Provide the [x, y] coordinate of the cell's center where the given text is located.  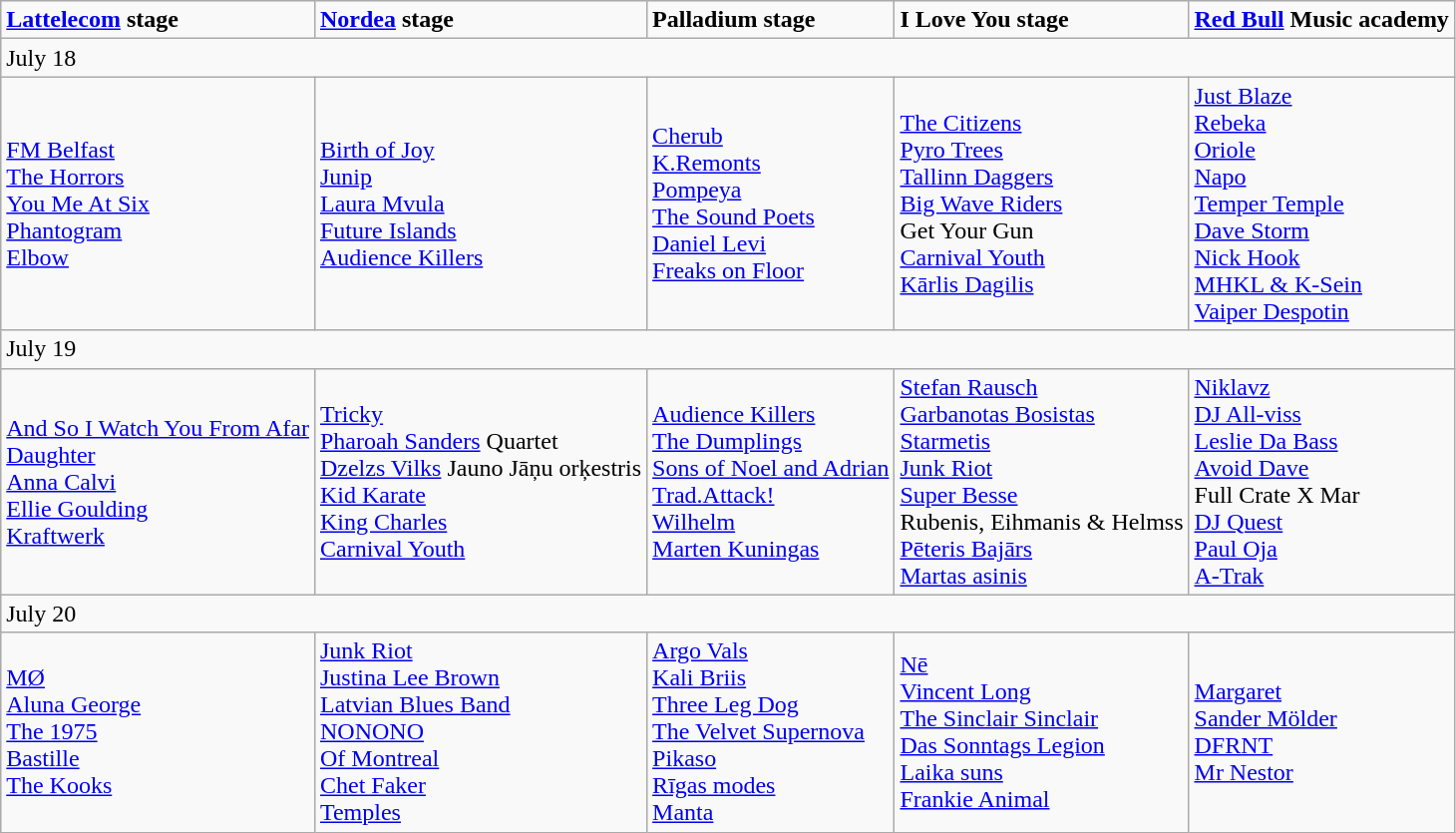
July 20 [728, 614]
Cherub K.Remonts Pompeya The Sound Poets Daniel Levi Freaks on Floor [771, 204]
Nordea stage [481, 20]
Stefan Rausch Garbanotas Bosistas Starmetis Junk Riot Super Besse Rubenis, Eihmanis & Helmss Pēteris Bajārs Martas asinis [1041, 481]
Nē Vincent Long The Sinclair Sinclair Das Sonntags Legion Laika suns Frankie Animal [1041, 732]
Argo Vals Kali Briis Three Leg Dog The Velvet Supernova Pikaso Rīgas modes Manta [771, 732]
I Love You stage [1041, 20]
Red Bull Music academy [1321, 20]
FM Belfast The Horrors You Me At Six Phantogram Elbow [158, 204]
Niklavz DJ All-viss Leslie Da Bass Avoid Dave Full Crate X Mar DJ Quest Paul Oja A-Trak [1321, 481]
Just Blaze Rebeka Oriole Napo Temper Temple Dave Storm Nick Hook MHKL & K-Sein Vaiper Despotin [1321, 204]
Lattelecom stage [158, 20]
Birth of Joy Junip Laura Mvula Future Islands Audience Killers [481, 204]
The Citizens Pyro Trees Tallinn Daggers Big Wave Riders Get Your Gun Carnival Youth Kārlis Dagilis [1041, 204]
July 19 [728, 349]
Palladium stage [771, 20]
MØ Aluna George The 1975 Bastille The Kooks [158, 732]
And So I Watch You From Afar Daughter Anna Calvi Ellie Goulding Kraftwerk [158, 481]
Tricky Pharoah Sanders Quartet Dzelzs Vilks Jauno Jāņu orķestris Kid Karate King Charles Carnival Youth [481, 481]
Margaret Sander Mölder DFRNT Mr Nestor [1321, 732]
Audience Killers The Dumplings Sons of Noel and Adrian Trad.Attack! Wilhelm Marten Kuningas [771, 481]
July 18 [728, 58]
Junk Riot Justina Lee Brown Latvian Blues Band NONONO Of Montreal Chet Faker Temples [481, 732]
